Detect which cell encompasses the target text, then output its (X, Y) center coordinate. 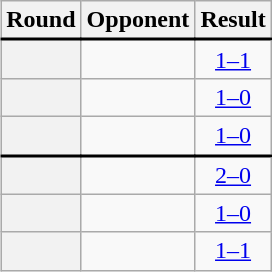
Round (41, 20)
Opponent (138, 20)
2–0 (233, 174)
Result (233, 20)
